Identify which cell holds the provided text, then report its (x, y) central coordinate. 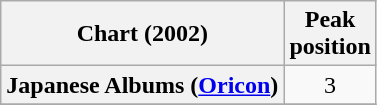
Peakposition (330, 34)
Chart (2002) (142, 34)
Japanese Albums (Oricon) (142, 85)
3 (330, 85)
